Search for the cell housing the specified text and yield its (x, y) center coordinate. 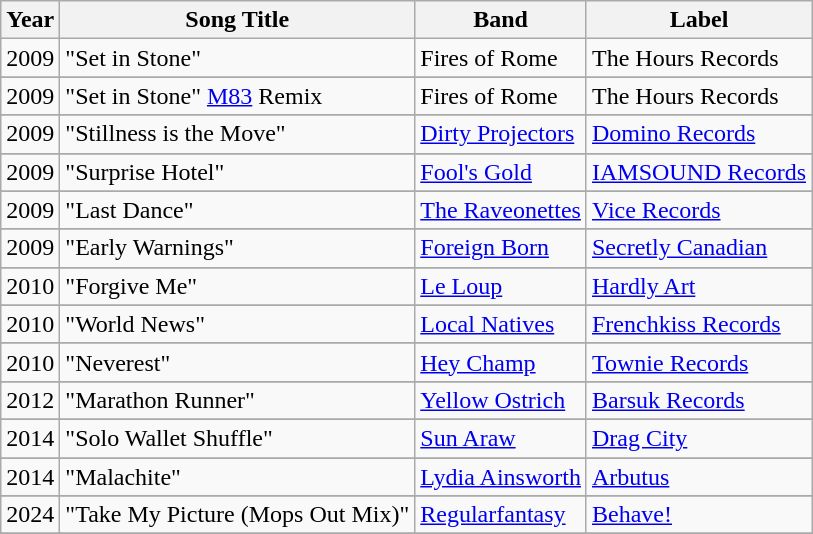
Label (698, 20)
Drag City (698, 438)
Regularfantasy (501, 515)
Dirty Projectors (501, 134)
Frenchkiss Records (698, 324)
Lydia Ainsworth (501, 477)
The Raveonettes (501, 210)
Song Title (238, 20)
"Early Warnings" (238, 248)
Secretly Canadian (698, 248)
Year (30, 20)
Hardly Art (698, 286)
Fool's Gold (501, 172)
Sun Araw (501, 438)
"Last Dance" (238, 210)
Local Natives (501, 324)
"Set in Stone" M83 Remix (238, 96)
Band (501, 20)
"Solo Wallet Shuffle" (238, 438)
Foreign Born (501, 248)
Vice Records (698, 210)
2024 (30, 515)
Yellow Ostrich (501, 400)
"Surprise Hotel" (238, 172)
Barsuk Records (698, 400)
Le Loup (501, 286)
Hey Champ (501, 362)
Domino Records (698, 134)
"Take My Picture (Mops Out Mix)" (238, 515)
Arbutus (698, 477)
"World News" (238, 324)
Townie Records (698, 362)
"Stillness is the Move" (238, 134)
"Set in Stone" (238, 58)
"Malachite" (238, 477)
IAMSOUND Records (698, 172)
"Forgive Me" (238, 286)
Behave! (698, 515)
"Neverest" (238, 362)
"Marathon Runner" (238, 400)
2012 (30, 400)
